Extract the [x, y] coordinate from the center of the cell holding the provided text.  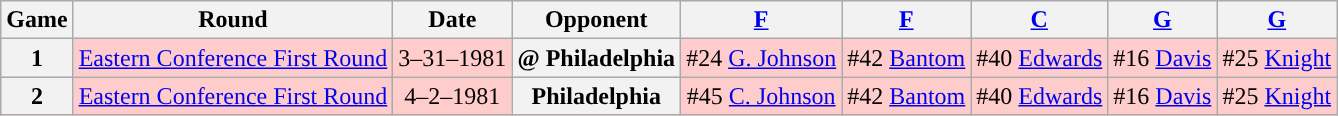
3–31–1981 [452, 58]
4–2–1981 [452, 96]
Opponent [596, 20]
2 [37, 96]
Philadelphia [596, 96]
#45 C. Johnson [762, 96]
Round [233, 20]
#24 G. Johnson [762, 58]
Date [452, 20]
C [1040, 20]
Game [37, 20]
1 [37, 58]
@ Philadelphia [596, 58]
